Detect which cell encompasses the target text, then output its [x, y] center coordinate. 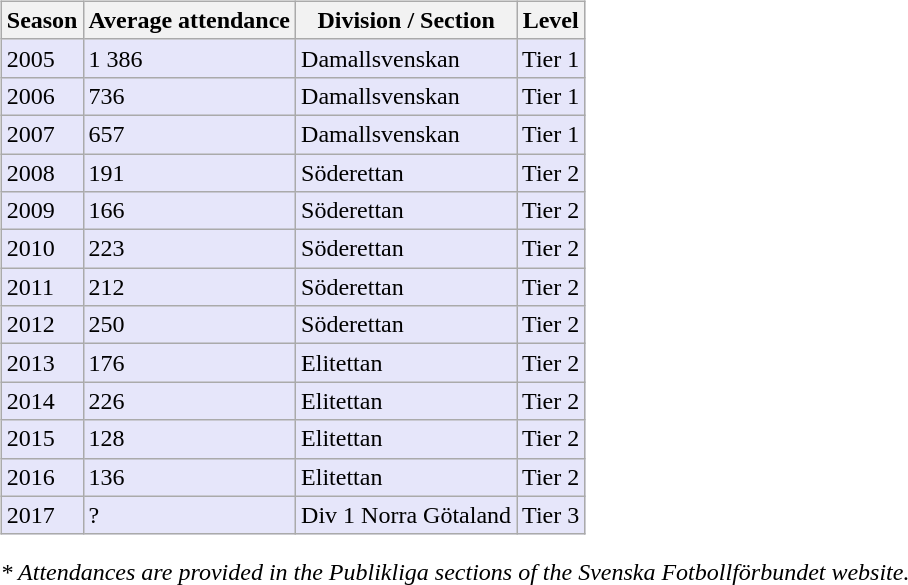
2014 [42, 401]
2010 [42, 249]
736 [190, 96]
Season [42, 20]
2005 [42, 58]
Division / Section [406, 20]
657 [190, 134]
2009 [42, 211]
Average attendance [190, 20]
166 [190, 211]
212 [190, 287]
2017 [42, 515]
Div 1 Norra Götaland [406, 515]
2008 [42, 173]
Level [551, 20]
136 [190, 477]
223 [190, 249]
128 [190, 439]
176 [190, 363]
2012 [42, 325]
2007 [42, 134]
2013 [42, 363]
250 [190, 325]
226 [190, 401]
2016 [42, 477]
Tier 3 [551, 515]
191 [190, 173]
2006 [42, 96]
? [190, 515]
1 386 [190, 58]
2015 [42, 439]
2011 [42, 287]
